Capture the cell that displays the provided text and extract its [x, y] central coordinate. 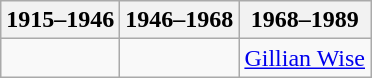
1946–1968 [180, 20]
1968–1989 [305, 20]
Gillian Wise [305, 58]
1915–1946 [60, 20]
